Pinpoint the cell where the given text exists, returning its (x, y) midpoint coordinate. 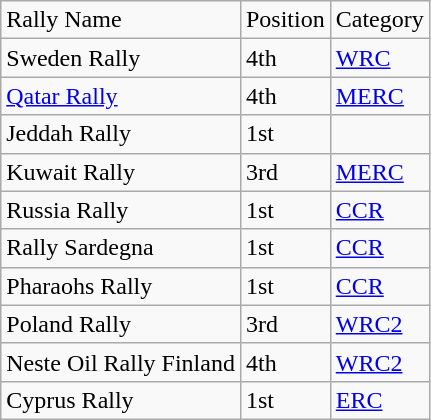
Poland Rally (121, 324)
ERC (380, 400)
Cyprus Rally (121, 400)
Jeddah Rally (121, 134)
Sweden Rally (121, 58)
Pharaohs Rally (121, 286)
Rally Sardegna (121, 248)
Position (285, 20)
Category (380, 20)
Rally Name (121, 20)
Qatar Rally (121, 96)
Kuwait Rally (121, 172)
Russia Rally (121, 210)
WRC (380, 58)
Neste Oil Rally Finland (121, 362)
